Search for the cell housing the specified text and yield its (x, y) center coordinate. 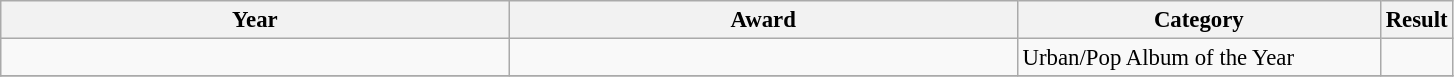
Urban/Pop Album of the Year (1198, 58)
Category (1198, 20)
Result (1416, 20)
Year (255, 20)
Award (763, 20)
